Return (x, y) of the center of cell containing provided text 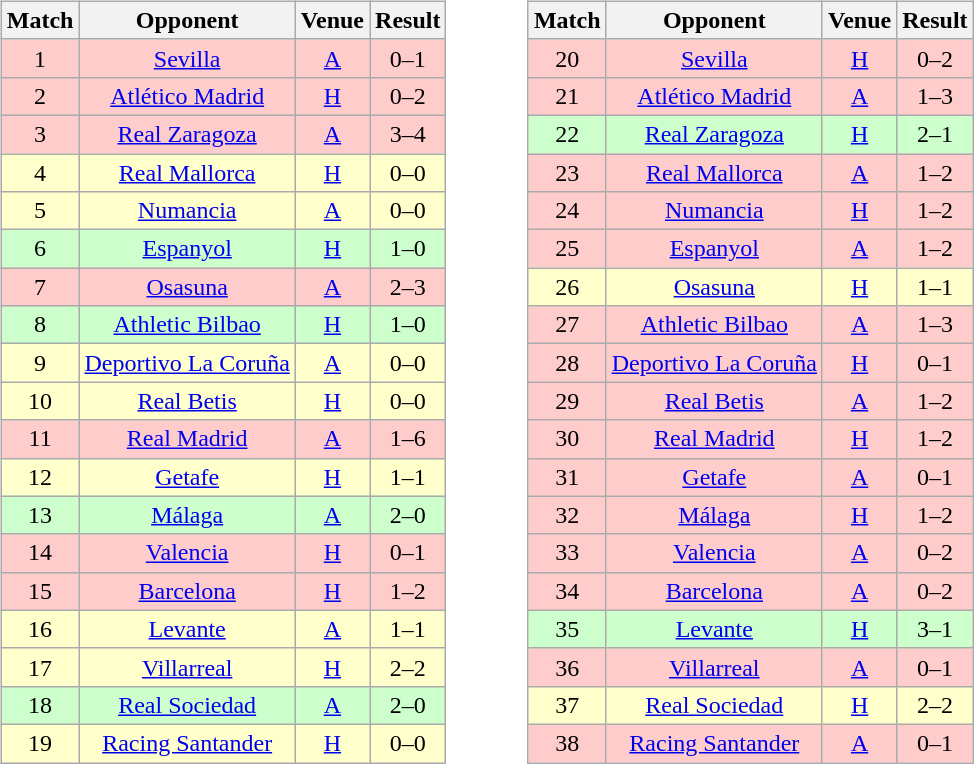
7 (40, 287)
15 (40, 591)
9 (40, 363)
19 (40, 743)
25 (567, 249)
1 (40, 58)
22 (567, 134)
32 (567, 515)
37 (567, 705)
35 (567, 629)
10 (40, 401)
2–1 (935, 134)
6 (40, 249)
33 (567, 553)
1–6 (408, 439)
2–3 (408, 287)
26 (567, 287)
13 (40, 515)
8 (40, 325)
38 (567, 743)
5 (40, 211)
29 (567, 401)
4 (40, 173)
21 (567, 96)
3 (40, 134)
27 (567, 325)
3–1 (935, 629)
12 (40, 477)
30 (567, 439)
11 (40, 439)
18 (40, 705)
17 (40, 667)
34 (567, 591)
31 (567, 477)
28 (567, 363)
16 (40, 629)
14 (40, 553)
36 (567, 667)
2 (40, 96)
23 (567, 173)
20 (567, 58)
24 (567, 211)
3–4 (408, 134)
